Provide the (x, y) coordinate of the cell's center where the given text is located.  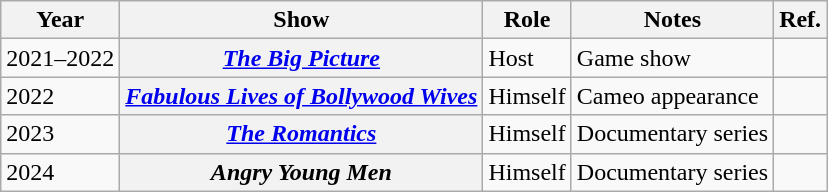
Host (527, 58)
The Romantics (302, 134)
Show (302, 20)
2022 (60, 96)
Year (60, 20)
Notes (672, 20)
Role (527, 20)
Fabulous Lives of Bollywood Wives (302, 96)
Cameo appearance (672, 96)
Angry Young Men (302, 172)
2024 (60, 172)
The Big Picture (302, 58)
Ref. (800, 20)
Game show (672, 58)
2023 (60, 134)
2021–2022 (60, 58)
